Provide the (X, Y) coordinate of the cell's center where the given text is located.  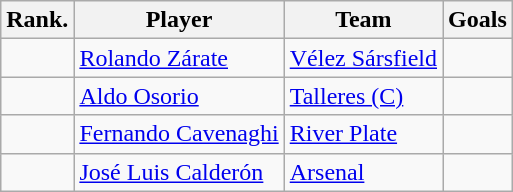
Talleres (C) (363, 96)
Arsenal (363, 172)
José Luis Calderón (179, 172)
River Plate (363, 134)
Aldo Osorio (179, 96)
Vélez Sársfield (363, 58)
Goals (478, 20)
Player (179, 20)
Rank. (38, 20)
Rolando Zárate (179, 58)
Fernando Cavenaghi (179, 134)
Team (363, 20)
